Return (X, Y) of the center of cell containing provided text 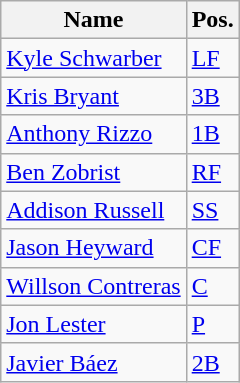
Jon Lester (94, 324)
1B (212, 134)
CF (212, 248)
Willson Contreras (94, 286)
Anthony Rizzo (94, 134)
Name (94, 20)
SS (212, 210)
Kyle Schwarber (94, 58)
Addison Russell (94, 210)
Jason Heyward (94, 248)
LF (212, 58)
Javier Báez (94, 362)
2B (212, 362)
Kris Bryant (94, 96)
C (212, 286)
P (212, 324)
Ben Zobrist (94, 172)
Pos. (212, 20)
3B (212, 96)
RF (212, 172)
